Provide the [X, Y] coordinate of the cell's center where the given text is located.  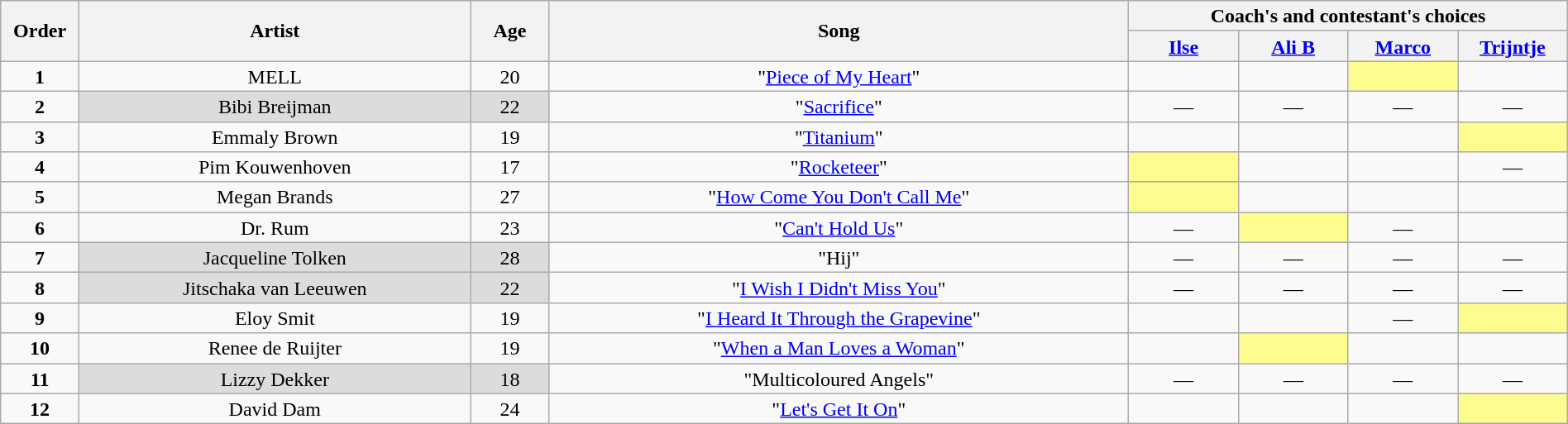
"Can't Hold Us" [839, 228]
8 [40, 288]
Marco [1403, 46]
1 [40, 76]
3 [40, 137]
17 [509, 167]
Jacqueline Tolken [275, 258]
"Rocketeer" [839, 167]
Lizzy Dekker [275, 379]
Coach's and contestant's choices [1348, 17]
Song [839, 31]
Bibi Breijman [275, 106]
2 [40, 106]
11 [40, 379]
Emmaly Brown [275, 137]
Ilse [1184, 46]
7 [40, 258]
"Let's Get It On" [839, 408]
23 [509, 228]
"Hij" [839, 258]
"Sacrifice" [839, 106]
20 [509, 76]
5 [40, 197]
12 [40, 408]
David Dam [275, 408]
Age [509, 31]
28 [509, 258]
Order [40, 31]
Trijntje [1513, 46]
Pim Kouwenhoven [275, 167]
MELL [275, 76]
6 [40, 228]
Dr. Rum [275, 228]
18 [509, 379]
4 [40, 167]
Artist [275, 31]
10 [40, 349]
27 [509, 197]
"When a Man Loves a Woman" [839, 349]
"How Come You Don't Call Me" [839, 197]
"Titanium" [839, 137]
"Multicoloured Angels" [839, 379]
"I Wish I Didn't Miss You" [839, 288]
Megan Brands [275, 197]
Eloy Smit [275, 317]
"Piece of My Heart" [839, 76]
"I Heard It Through the Grapevine" [839, 317]
Ali B [1293, 46]
9 [40, 317]
Jitschaka van Leeuwen [275, 288]
Renee de Ruijter [275, 349]
24 [509, 408]
